From the cell containing the given text, extract its center point as [X, Y] coordinate. 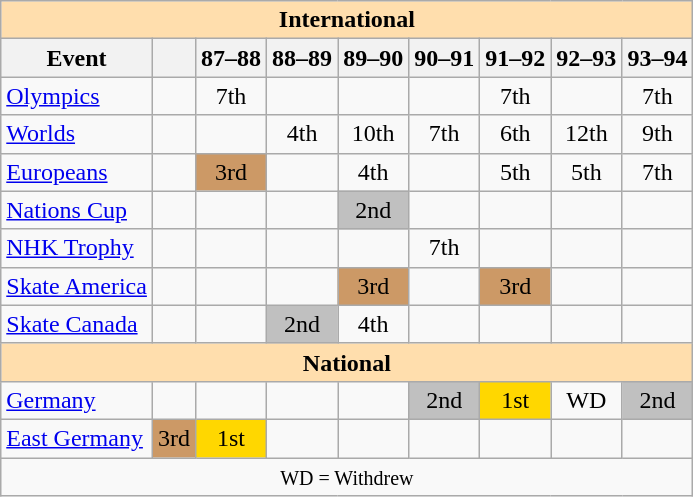
WD = Withdrew [347, 477]
89–90 [374, 58]
Germany [77, 400]
12th [586, 134]
88–89 [302, 58]
Europeans [77, 172]
Nations Cup [77, 210]
90–91 [444, 58]
9th [658, 134]
International [347, 20]
92–93 [586, 58]
87–88 [230, 58]
National [347, 362]
Skate Canada [77, 324]
Skate America [77, 286]
Event [77, 58]
Worlds [77, 134]
East Germany [77, 438]
WD [586, 400]
91–92 [516, 58]
10th [374, 134]
6th [516, 134]
NHK Trophy [77, 248]
Olympics [77, 96]
93–94 [658, 58]
